Capture the cell that displays the provided text and extract its [X, Y] central coordinate. 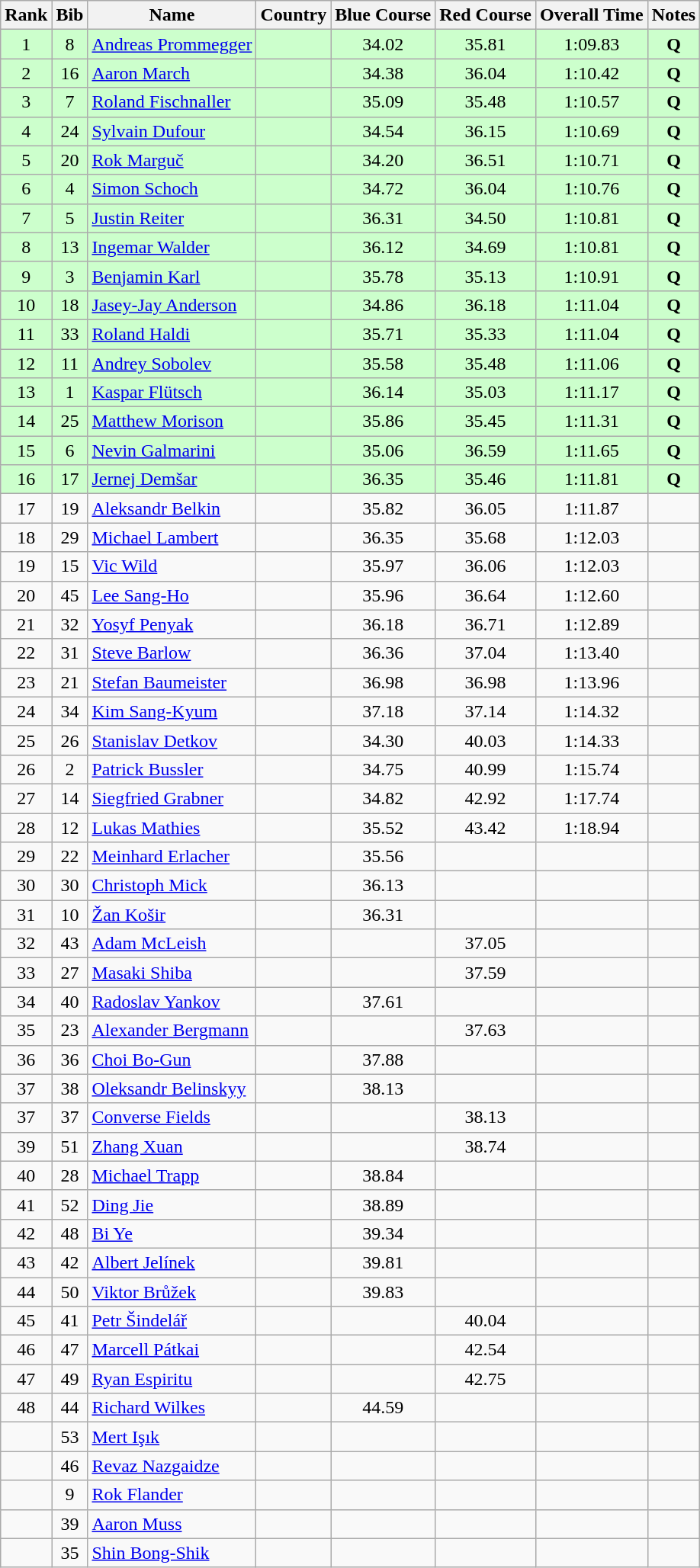
Lee Sang-Ho [172, 595]
Nevin Galmarini [172, 451]
44.59 [383, 1408]
Richard Wilkes [172, 1408]
34.82 [383, 798]
36.12 [383, 247]
38 [70, 1089]
39.81 [383, 1262]
35.58 [383, 364]
1:10.69 [592, 131]
40.03 [486, 740]
40.99 [486, 769]
Mert Işık [172, 1437]
Simon Schoch [172, 189]
Jernej Demšar [172, 479]
Ingemar Walder [172, 247]
Rok Marguč [172, 160]
Zhang Xuan [172, 1146]
Shin Bong-Shik [172, 1553]
Andrey Sobolev [172, 364]
35.09 [383, 102]
Name [172, 15]
Rok Flander [172, 1495]
52 [70, 1204]
1:13.40 [592, 653]
Stanislav Detkov [172, 740]
1:14.32 [592, 711]
1:12.60 [592, 595]
1:11.31 [592, 422]
Stefan Baumeister [172, 682]
Country [294, 15]
37.61 [383, 1002]
1:11.81 [592, 479]
Sylvain Dufour [172, 131]
35.78 [383, 276]
Revaz Nazgaidze [172, 1466]
1:11.87 [592, 508]
35.03 [486, 393]
Oleksandr Belinskyy [172, 1089]
Justin Reiter [172, 218]
Radoslav Yankov [172, 1002]
Adam McLeish [172, 944]
Jasey-Jay Anderson [172, 305]
Rank [26, 15]
34.86 [383, 305]
1:11.06 [592, 364]
1:09.83 [592, 44]
Red Course [486, 15]
35.96 [383, 595]
38.89 [383, 1204]
35.68 [486, 537]
36.64 [486, 595]
42.54 [486, 1350]
35.52 [383, 827]
Aaron March [172, 73]
Marcell Pátkai [172, 1350]
37.18 [383, 711]
38.84 [383, 1175]
37.05 [486, 944]
37.88 [383, 1060]
34.50 [486, 218]
36.59 [486, 451]
Kim Sang-Kyum [172, 711]
1:11.65 [592, 451]
43.42 [486, 827]
1:10.57 [592, 102]
1:13.96 [592, 682]
Andreas Prommegger [172, 44]
35.06 [383, 451]
36.71 [486, 624]
Ding Jie [172, 1204]
Overall Time [592, 15]
Converse Fields [172, 1117]
34.75 [383, 769]
Christoph Mick [172, 886]
Aaron Muss [172, 1524]
35.45 [486, 422]
35.71 [383, 334]
35.86 [383, 422]
35.46 [486, 479]
1:10.71 [592, 160]
1:14.33 [592, 740]
42.75 [486, 1379]
1:18.94 [592, 827]
Kaspar Flütsch [172, 393]
Blue Course [383, 15]
Steve Barlow [172, 653]
53 [70, 1437]
34.54 [383, 131]
Bib [70, 15]
40.04 [486, 1321]
34.69 [486, 247]
36.13 [383, 886]
37.14 [486, 711]
49 [70, 1379]
Michael Trapp [172, 1175]
Vic Wild [172, 566]
Benjamin Karl [172, 276]
36.05 [486, 508]
Roland Fischnaller [172, 102]
Michael Lambert [172, 537]
36.36 [383, 653]
Alexander Bergmann [172, 1031]
51 [70, 1146]
Patrick Bussler [172, 769]
1:10.91 [592, 276]
1:17.74 [592, 798]
36.06 [486, 566]
36.15 [486, 131]
1:15.74 [592, 769]
Choi Bo-Gun [172, 1060]
1:10.42 [592, 73]
36.51 [486, 160]
39.34 [383, 1233]
1:11.17 [592, 393]
Aleksandr Belkin [172, 508]
Žan Košir [172, 915]
34.30 [383, 740]
Notes [673, 15]
36.14 [383, 393]
Viktor Brůžek [172, 1292]
37.59 [486, 973]
Lukas Mathies [172, 827]
50 [70, 1292]
Ryan Espiritu [172, 1379]
37.04 [486, 653]
Siegfried Grabner [172, 798]
35.82 [383, 508]
34.38 [383, 73]
35.13 [486, 276]
42.92 [486, 798]
39.83 [383, 1292]
Masaki Shiba [172, 973]
34.72 [383, 189]
34.20 [383, 160]
Petr Šindelář [172, 1321]
35.81 [486, 44]
35.56 [383, 857]
Yosyf Penyak [172, 624]
1:10.76 [592, 189]
34.02 [383, 44]
38.74 [486, 1146]
Matthew Morison [172, 422]
Albert Jelínek [172, 1262]
35.33 [486, 334]
Meinhard Erlacher [172, 857]
Roland Haldi [172, 334]
37.63 [486, 1031]
Bi Ye [172, 1233]
1:12.89 [592, 624]
35.97 [383, 566]
